Detect which cell encompasses the target text, then output its (x, y) center coordinate. 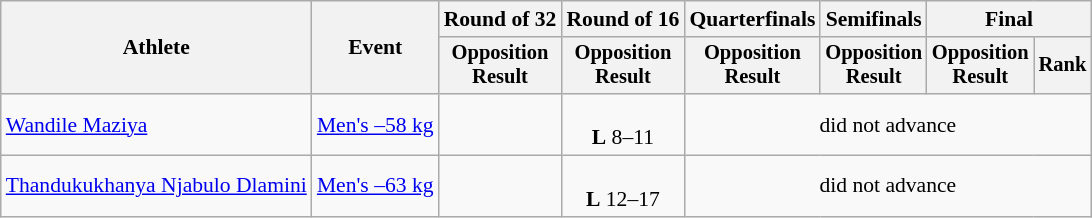
Rank (1063, 66)
Semifinals (874, 19)
Men's –63 kg (376, 186)
Wandile Maziya (156, 124)
Event (376, 48)
Thandukukhanya Njabulo Dlamini (156, 186)
Quarterfinals (752, 19)
Final (1009, 19)
Men's –58 kg (376, 124)
Athlete (156, 48)
L 12–17 (622, 186)
L 8–11 (622, 124)
Round of 16 (622, 19)
Round of 32 (500, 19)
